Return [X, Y] of the center of cell containing provided text 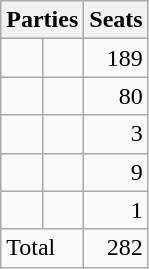
282 [116, 248]
3 [116, 134]
80 [116, 96]
Total [42, 248]
9 [116, 172]
Parties [42, 20]
Seats [116, 20]
1 [116, 210]
189 [116, 58]
